Locate the cell with the specified text and output its (X, Y) center coordinate. 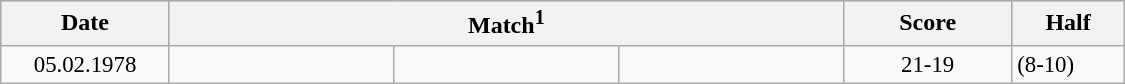
(8-10) (1068, 64)
05.02.1978 (86, 64)
Half (1068, 24)
Date (86, 24)
Score (928, 24)
Match1 (506, 24)
21-19 (928, 64)
